Scan for the cell matching the given text and deliver its (x, y) coordinate at center. 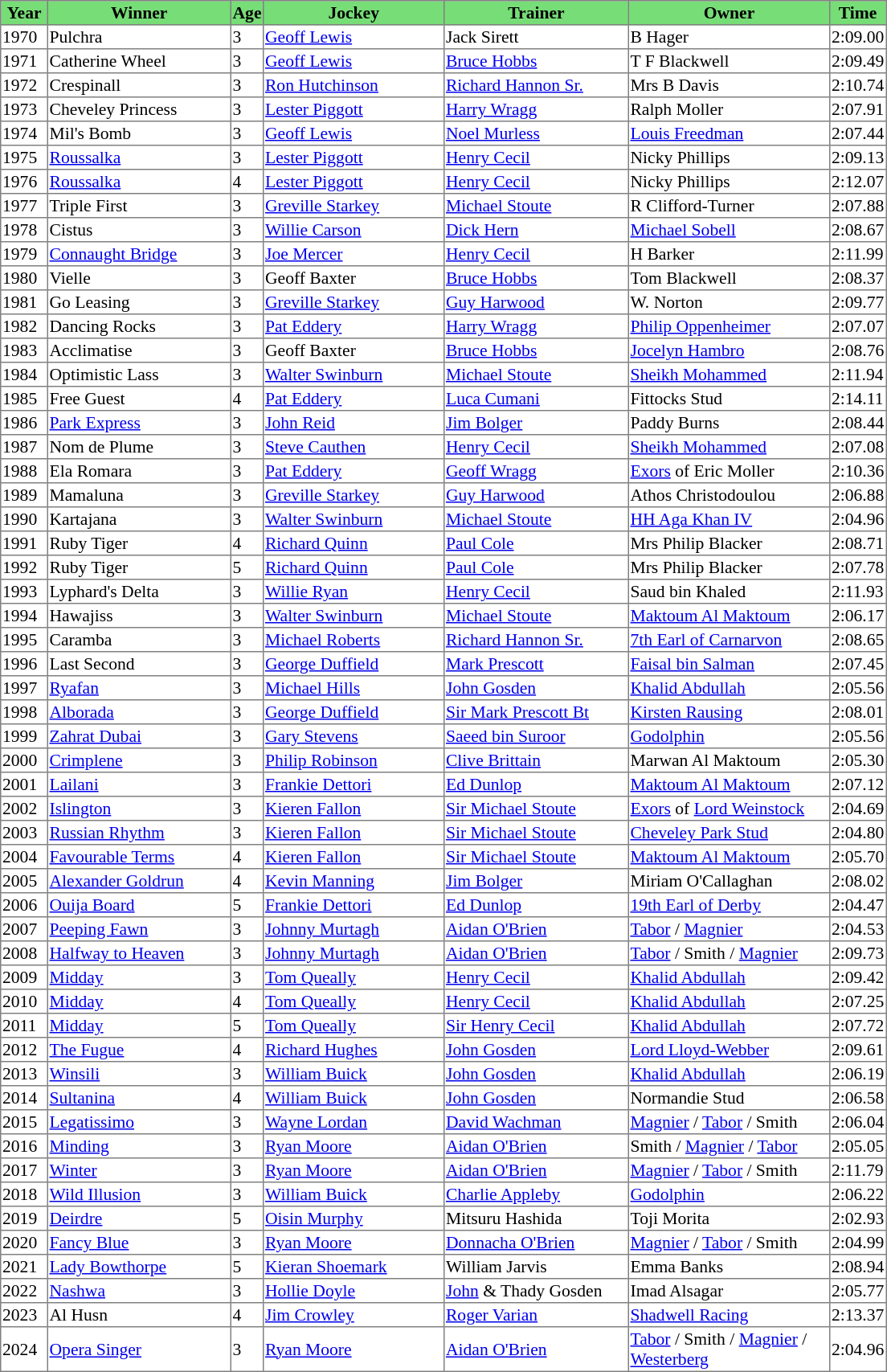
2021 (24, 1267)
Saud bin Khaled (729, 592)
Tabor / Smith / Magnier (729, 953)
2:06.58 (858, 1098)
Willie Carson (354, 230)
2:06.19 (858, 1074)
Saeed bin Suroor (537, 736)
2:09.77 (858, 302)
2016 (24, 1146)
Lyphard's Delta (139, 592)
1992 (24, 567)
Minding (139, 1146)
Charlie Appleby (537, 1194)
2:05.70 (858, 857)
Tabor / Smith / Magnier / Westerberg (729, 1349)
Willie Ryan (354, 592)
Wayne Lordan (354, 1122)
Normandie Stud (729, 1098)
2004 (24, 857)
7th Earl of Carnarvon (729, 640)
Kartajana (139, 519)
Geoff Wragg (537, 471)
Ouija Board (139, 905)
1983 (24, 350)
2001 (24, 784)
2007 (24, 929)
Catherine Wheel (139, 61)
John & Thady Gosden (537, 1291)
1971 (24, 61)
2:13.37 (858, 1315)
Oisin Murphy (354, 1218)
Toji Morita (729, 1218)
Deirdre (139, 1218)
Jocelyn Hambro (729, 350)
Noel Murless (537, 133)
1985 (24, 399)
Sultanina (139, 1098)
Winter (139, 1170)
Mitsuru Hashida (537, 1218)
1981 (24, 302)
Cheveley Park Stud (729, 833)
2:08.76 (858, 350)
2008 (24, 953)
2:02.93 (858, 1218)
2:08.71 (858, 543)
Alexander Goldrun (139, 881)
Exors of Lord Weinstock (729, 809)
2014 (24, 1098)
Michael Hills (354, 688)
Age (247, 13)
2:10.36 (858, 471)
Sir Henry Cecil (537, 1026)
2:09.13 (858, 158)
W. Norton (729, 302)
Louis Freedman (729, 133)
2023 (24, 1315)
1982 (24, 326)
1991 (24, 543)
2020 (24, 1243)
Ela Romara (139, 471)
Halfway to Heaven (139, 953)
R Clifford-Turner (729, 206)
Luca Cumani (537, 399)
Gary Stevens (354, 736)
1978 (24, 230)
John Reid (354, 423)
Pulchra (139, 37)
2:07.72 (858, 1026)
Donnacha O'Brien (537, 1243)
Acclimatise (139, 350)
Cheveley Princess (139, 109)
Nashwa (139, 1291)
2:14.11 (858, 399)
2:12.07 (858, 182)
19th Earl of Derby (729, 905)
Mrs B Davis (729, 85)
1976 (24, 182)
2:08.01 (858, 712)
1986 (24, 423)
2:07.44 (858, 133)
T F Blackwell (729, 61)
Islington (139, 809)
2:07.08 (858, 447)
Exors of Eric Moller (729, 471)
Caramba (139, 640)
2:11.99 (858, 254)
2:07.45 (858, 664)
Trainer (537, 13)
2:08.65 (858, 640)
2:05.30 (858, 760)
2:11.93 (858, 592)
2:07.91 (858, 109)
2:08.67 (858, 230)
2:08.37 (858, 278)
Mil's Bomb (139, 133)
2003 (24, 833)
2:07.88 (858, 206)
Nom de Plume (139, 447)
Cistus (139, 230)
1997 (24, 688)
2:10.74 (858, 85)
Smith / Magnier / Tabor (729, 1146)
1996 (24, 664)
Peeping Fawn (139, 929)
1995 (24, 640)
2005 (24, 881)
Legatissimo (139, 1122)
Free Guest (139, 399)
Joe Mercer (354, 254)
Philip Robinson (354, 760)
Jockey (354, 13)
1980 (24, 278)
2:09.61 (858, 1050)
Richard Hughes (354, 1050)
1977 (24, 206)
Crespinall (139, 85)
Athos Christodoulou (729, 495)
1990 (24, 519)
2002 (24, 809)
Vielle (139, 278)
Favourable Terms (139, 857)
2000 (24, 760)
1979 (24, 254)
1994 (24, 616)
Connaught Bridge (139, 254)
2:05.05 (858, 1146)
William Jarvis (537, 1267)
Paddy Burns (729, 423)
Michael Sobell (729, 230)
Sir Mark Prescott Bt (537, 712)
1988 (24, 471)
2011 (24, 1026)
2:04.99 (858, 1243)
2:08.44 (858, 423)
2:08.94 (858, 1267)
Jack Sirett (537, 37)
1975 (24, 158)
Triple First (139, 206)
Marwan Al Maktoum (729, 760)
Kirsten Rausing (729, 712)
Imad Alsagar (729, 1291)
Tabor / Magnier (729, 929)
1970 (24, 37)
1993 (24, 592)
2:09.73 (858, 953)
Clive Brittain (537, 760)
Winner (139, 13)
2022 (24, 1291)
Opera Singer (139, 1349)
2:07.12 (858, 784)
Kieran Shoemark (354, 1267)
1973 (24, 109)
1984 (24, 375)
Lord Lloyd-Webber (729, 1050)
Philip Oppenheimer (729, 326)
Fittocks Stud (729, 399)
Alborada (139, 712)
Emma Banks (729, 1267)
2:04.47 (858, 905)
Winsili (139, 1074)
2010 (24, 1001)
Owner (729, 13)
1987 (24, 447)
2024 (24, 1349)
1998 (24, 712)
2018 (24, 1194)
2006 (24, 905)
Mark Prescott (537, 664)
Ron Hutchinson (354, 85)
2:09.00 (858, 37)
2:05.77 (858, 1291)
David Wachman (537, 1122)
Michael Roberts (354, 640)
2:04.80 (858, 833)
Optimistic Lass (139, 375)
Ralph Moller (729, 109)
2013 (24, 1074)
2:11.79 (858, 1170)
Jim Crowley (354, 1315)
2:06.88 (858, 495)
Miriam O'Callaghan (729, 881)
Russian Rhythm (139, 833)
Dancing Rocks (139, 326)
2009 (24, 977)
Mamaluna (139, 495)
Dick Hern (537, 230)
1974 (24, 133)
Zahrat Dubai (139, 736)
2:09.49 (858, 61)
1972 (24, 85)
Last Second (139, 664)
Go Leasing (139, 302)
H Barker (729, 254)
2015 (24, 1122)
HH Aga Khan IV (729, 519)
2:11.94 (858, 375)
2:04.69 (858, 809)
2:08.02 (858, 881)
The Fugue (139, 1050)
2:09.42 (858, 977)
2019 (24, 1218)
Ryafan (139, 688)
1989 (24, 495)
2:06.04 (858, 1122)
2:06.22 (858, 1194)
Hawajiss (139, 616)
Park Express (139, 423)
Shadwell Racing (729, 1315)
B Hager (729, 37)
Year (24, 13)
2017 (24, 1170)
2:07.25 (858, 1001)
2:04.53 (858, 929)
2:07.78 (858, 567)
1999 (24, 736)
Al Husn (139, 1315)
Time (858, 13)
Hollie Doyle (354, 1291)
Kevin Manning (354, 881)
Lady Bowthorpe (139, 1267)
Fancy Blue (139, 1243)
Faisal bin Salman (729, 664)
Tom Blackwell (729, 278)
Roger Varian (537, 1315)
2:07.07 (858, 326)
Steve Cauthen (354, 447)
2:06.17 (858, 616)
Lailani (139, 784)
2012 (24, 1050)
Wild Illusion (139, 1194)
Crimplene (139, 760)
